Detect which cell encompasses the target text, then output its (x, y) center coordinate. 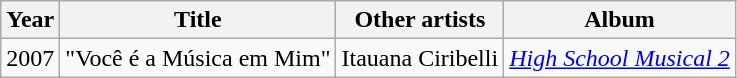
Title (198, 20)
Year (30, 20)
Itauana Ciribelli (420, 58)
2007 (30, 58)
Other artists (420, 20)
Album (620, 20)
High School Musical 2 (620, 58)
"Você é a Música em Mim" (198, 58)
